Identify which cell holds the provided text, then report its (x, y) central coordinate. 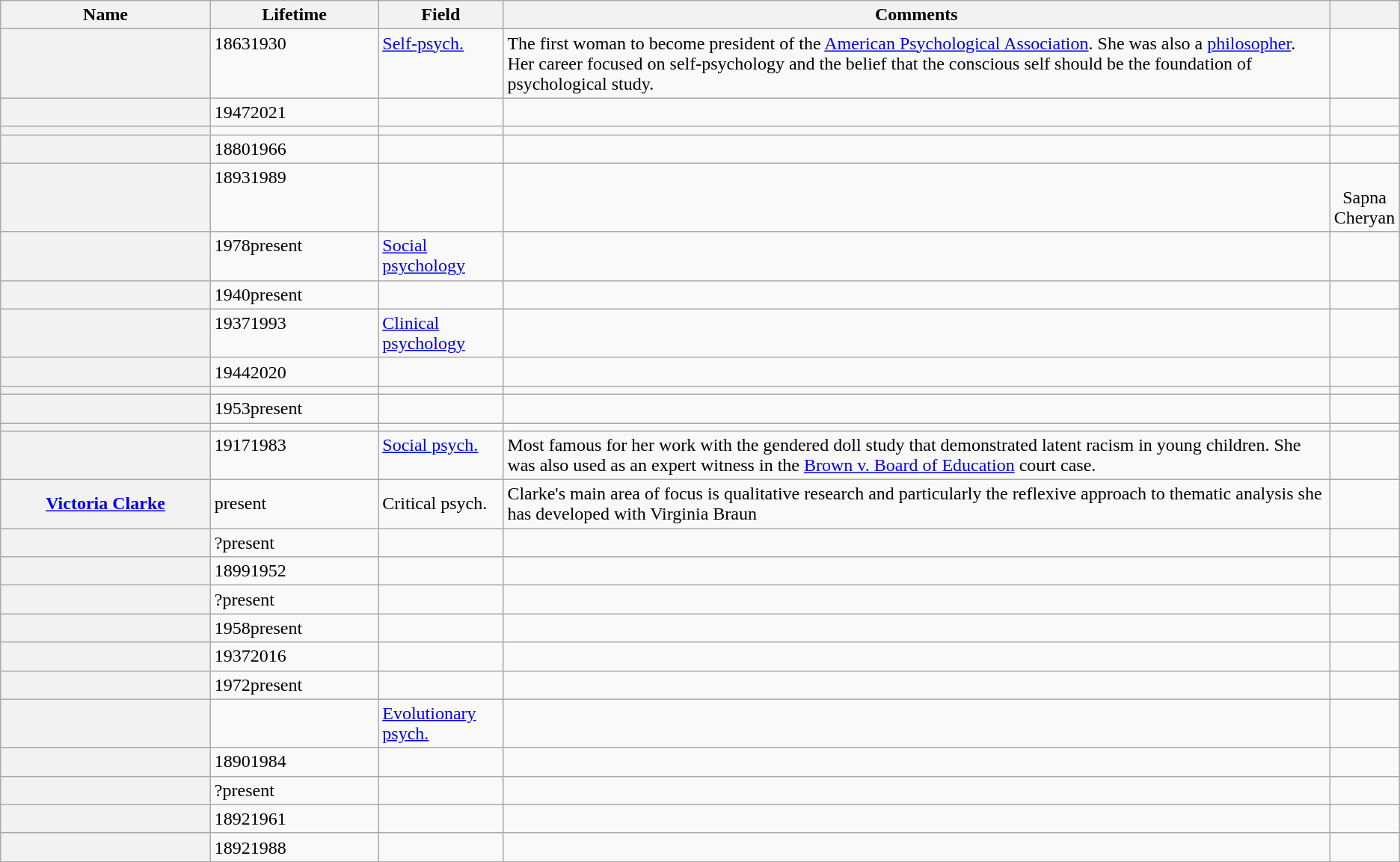
1978present (294, 256)
present (294, 504)
1958present (294, 628)
Self-psych. (441, 64)
Evolutionary psych. (441, 724)
Field (441, 15)
18931989 (294, 197)
Social psychology (441, 256)
Lifetime (294, 15)
19171983 (294, 456)
1953present (294, 408)
18631930 (294, 64)
18801966 (294, 149)
1972present (294, 685)
Critical psych. (441, 504)
Victoria Clarke (106, 504)
Name (106, 15)
Social psych. (441, 456)
18921961 (294, 819)
18901984 (294, 762)
Comments (917, 15)
18991952 (294, 571)
Clinical psychology (441, 333)
19372016 (294, 656)
18921988 (294, 847)
Sapna Cheryan (1365, 197)
19472021 (294, 112)
1940present (294, 295)
19442020 (294, 372)
19371993 (294, 333)
